Return (X, Y) of the center of cell containing provided text 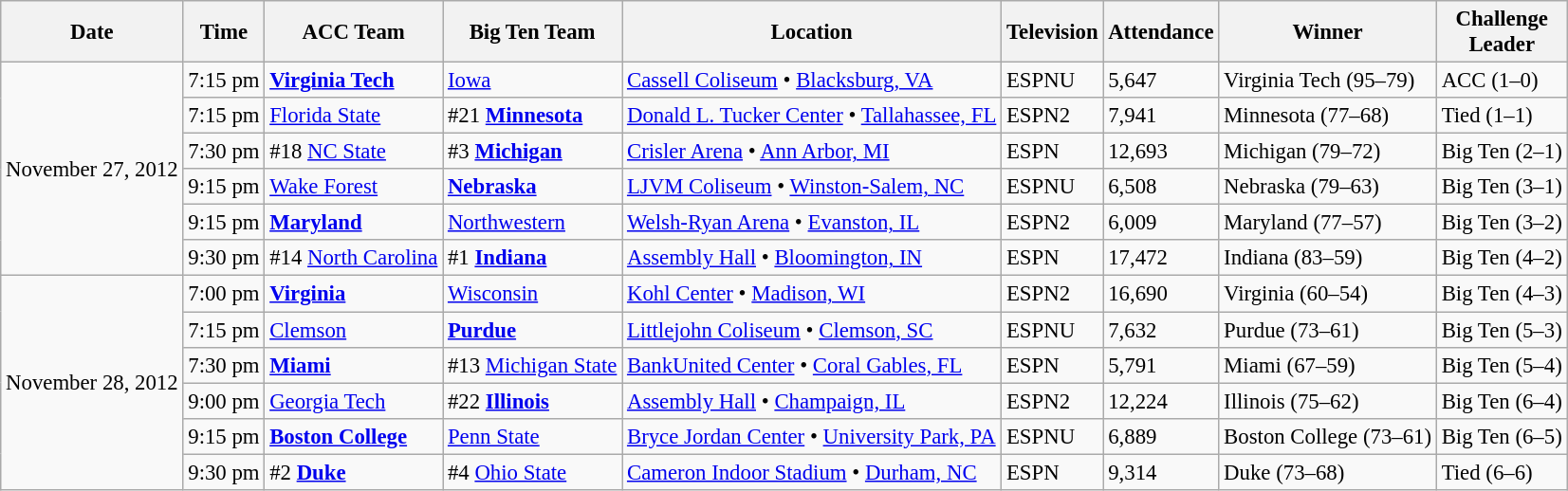
Big Ten (3–2) (1502, 223)
Miami (67–59) (1328, 365)
Nebraska (79–63) (1328, 187)
Minnesota (77–68) (1328, 116)
9:00 pm (224, 401)
12,224 (1161, 401)
#3 Michigan (533, 152)
Duke (73–68) (1328, 472)
7,941 (1161, 116)
Crisler Arena • Ann Arbor, MI (812, 152)
Winner (1328, 32)
Kohl Center • Madison, WI (812, 294)
Big Ten Team (533, 32)
Location (812, 32)
#14 North Carolina (354, 259)
BankUnited Center • Coral Gables, FL (812, 365)
November 28, 2012 (92, 383)
November 27, 2012 (92, 170)
Boston College (73–61) (1328, 436)
Welsh-Ryan Arena • Evanston, IL (812, 223)
Attendance (1161, 32)
12,693 (1161, 152)
5,791 (1161, 365)
#13 Michigan State (533, 365)
Big Ten (5–3) (1502, 330)
Virginia Tech (354, 81)
Maryland (77–57) (1328, 223)
Maryland (354, 223)
#18 NC State (354, 152)
17,472 (1161, 259)
Big Ten (5–4) (1502, 365)
Purdue (73–61) (1328, 330)
LJVM Coliseum • Winston-Salem, NC (812, 187)
Penn State (533, 436)
Virginia Tech (95–79) (1328, 81)
#4 Ohio State (533, 472)
6,009 (1161, 223)
Assembly Hall • Bloomington, IN (812, 259)
ACC Team (354, 32)
Michigan (79–72) (1328, 152)
Time (224, 32)
Donald L. Tucker Center • Tallahassee, FL (812, 116)
Big Ten (4–2) (1502, 259)
Nebraska (533, 187)
Clemson (354, 330)
Cameron Indoor Stadium • Durham, NC (812, 472)
Big Ten (3–1) (1502, 187)
Boston College (354, 436)
Tied (1–1) (1502, 116)
Indiana (83–59) (1328, 259)
Iowa (533, 81)
Miami (354, 365)
Wisconsin (533, 294)
Northwestern (533, 223)
Virginia (60–54) (1328, 294)
ACC (1–0) (1502, 81)
Illinois (75–62) (1328, 401)
#1 Indiana (533, 259)
#2 Duke (354, 472)
7:00 pm (224, 294)
6,889 (1161, 436)
6,508 (1161, 187)
Virginia (354, 294)
ChallengeLeader (1502, 32)
Georgia Tech (354, 401)
Date (92, 32)
5,647 (1161, 81)
Assembly Hall • Champaign, IL (812, 401)
Big Ten (6–4) (1502, 401)
Littlejohn Coliseum • Clemson, SC (812, 330)
Big Ten (6–5) (1502, 436)
#21 Minnesota (533, 116)
7,632 (1161, 330)
Bryce Jordan Center • University Park, PA (812, 436)
#22 Illinois (533, 401)
Television (1053, 32)
Wake Forest (354, 187)
Purdue (533, 330)
9,314 (1161, 472)
Tied (6–6) (1502, 472)
16,690 (1161, 294)
Big Ten (2–1) (1502, 152)
Big Ten (4–3) (1502, 294)
Florida State (354, 116)
Cassell Coliseum • Blacksburg, VA (812, 81)
